Pinpoint the cell where the given text exists, returning its [x, y] midpoint coordinate. 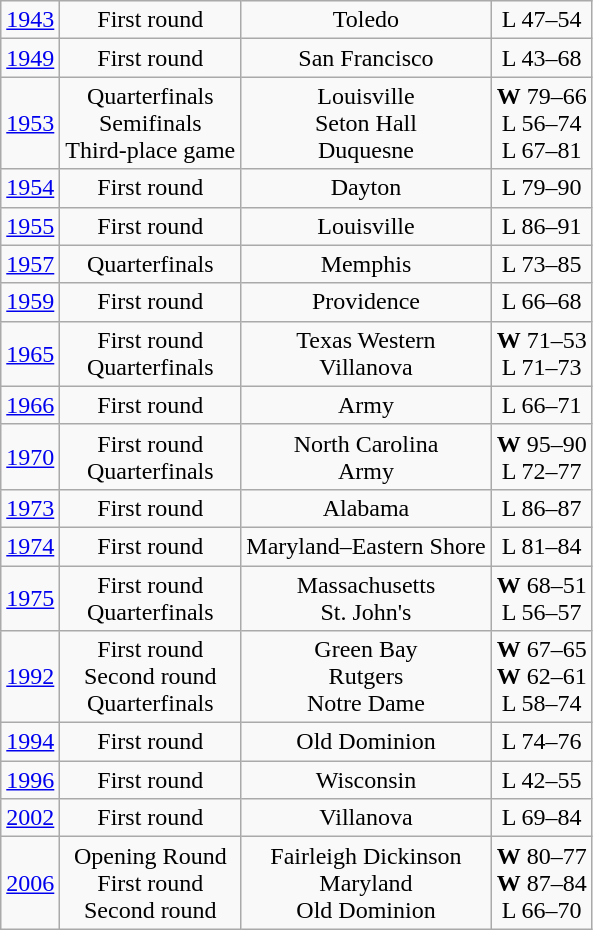
L 42–55 [542, 780]
L 66–71 [542, 405]
Fairleigh DickinsonMarylandOld Dominion [366, 883]
LouisvilleSeton HallDuquesne [366, 123]
Memphis [366, 264]
2002 [30, 818]
L 74–76 [542, 742]
1996 [30, 780]
Dayton [366, 188]
2006 [30, 883]
Alabama [366, 508]
L 73–85 [542, 264]
Villanova [366, 818]
Quarterfinals [150, 264]
North CarolinaArmy [366, 456]
W 68–51L 56–57 [542, 598]
W 95–90L 72–77 [542, 456]
Green BayRutgersNotre Dame [366, 677]
1959 [30, 302]
1973 [30, 508]
Army [366, 405]
MassachusettsSt. John's [366, 598]
Maryland–Eastern Shore [366, 546]
1970 [30, 456]
L 86–87 [542, 508]
1943 [30, 20]
Providence [366, 302]
San Francisco [366, 58]
Old Dominion [366, 742]
1949 [30, 58]
W 67–65W 62–61L 58–74 [542, 677]
QuarterfinalsSemifinalsThird-place game [150, 123]
Texas WesternVillanova [366, 354]
1957 [30, 264]
L 86–91 [542, 226]
1992 [30, 677]
W 71–53L 71–73 [542, 354]
Louisville [366, 226]
W 79–66L 56–74L 67–81 [542, 123]
1954 [30, 188]
1955 [30, 226]
1975 [30, 598]
L 81–84 [542, 546]
Wisconsin [366, 780]
L 66–68 [542, 302]
1966 [30, 405]
L 69–84 [542, 818]
Toledo [366, 20]
1974 [30, 546]
1965 [30, 354]
W 80–77W 87–84L 66–70 [542, 883]
First roundSecond roundQuarterfinals [150, 677]
Opening RoundFirst roundSecond round [150, 883]
1953 [30, 123]
L 79–90 [542, 188]
L 47–54 [542, 20]
L 43–68 [542, 58]
1994 [30, 742]
